Return the (X, Y) coordinate for the center point of the cell that contains the specified text.  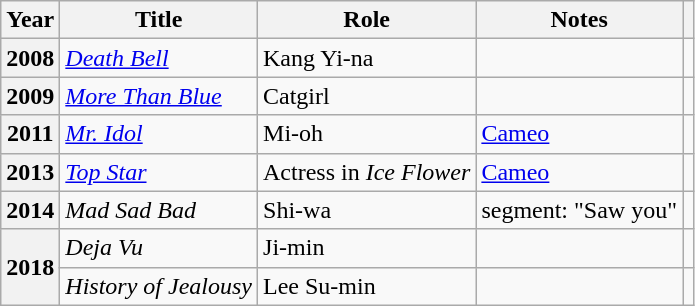
2009 (30, 96)
Notes (580, 20)
More Than Blue (159, 96)
segment: "Saw you" (580, 210)
Mi-oh (367, 134)
Death Bell (159, 58)
2018 (30, 267)
Actress in Ice Flower (367, 172)
Mad Sad Bad (159, 210)
2014 (30, 210)
Lee Su-min (367, 286)
Kang Yi-na (367, 58)
Top Star (159, 172)
Year (30, 20)
2013 (30, 172)
Ji-min (367, 248)
Deja Vu (159, 248)
2011 (30, 134)
Mr. Idol (159, 134)
Catgirl (367, 96)
2008 (30, 58)
Title (159, 20)
Role (367, 20)
Shi-wa (367, 210)
History of Jealousy (159, 286)
